For the text-containing cell, return its midpoint in [X, Y] coordinate format. 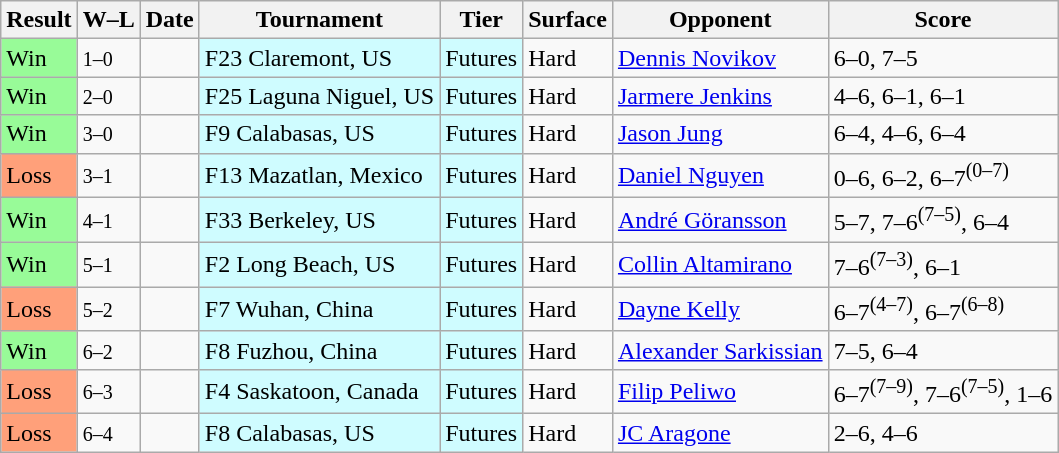
5–7, 7–6(7–5), 6–4 [943, 220]
3–1 [108, 176]
Tournament [319, 20]
Date [170, 20]
Jason Jung [720, 134]
4–1 [108, 220]
6–4, 4–6, 6–4 [943, 134]
Dennis Novikov [720, 58]
6–7(7–9), 7–6(7–5), 1–6 [943, 392]
6–2 [108, 350]
7–5, 6–4 [943, 350]
2–6, 4–6 [943, 433]
6–7(4–7), 6–7(6–8) [943, 310]
1–0 [108, 58]
F33 Berkeley, US [319, 220]
6–3 [108, 392]
F9 Calabasas, US [319, 134]
André Göransson [720, 220]
F2 Long Beach, US [319, 264]
6–0, 7–5 [943, 58]
Dayne Kelly [720, 310]
F7 Wuhan, China [319, 310]
Collin Altamirano [720, 264]
3–0 [108, 134]
0–6, 6–2, 6–7(0–7) [943, 176]
7–6(7–3), 6–1 [943, 264]
5–1 [108, 264]
F25 Laguna Niguel, US [319, 96]
JC Aragone [720, 433]
Jarmere Jenkins [720, 96]
5–2 [108, 310]
F4 Saskatoon, Canada [319, 392]
Daniel Nguyen [720, 176]
6–4 [108, 433]
Filip Peliwo [720, 392]
F8 Fuzhou, China [319, 350]
F13 Mazatlan, Mexico [319, 176]
F8 Calabasas, US [319, 433]
4–6, 6–1, 6–1 [943, 96]
Result [39, 20]
Opponent [720, 20]
Score [943, 20]
F23 Claremont, US [319, 58]
W–L [108, 20]
Tier [482, 20]
2–0 [108, 96]
Surface [568, 20]
Alexander Sarkissian [720, 350]
